Identify which cell holds the provided text, then report its [X, Y] central coordinate. 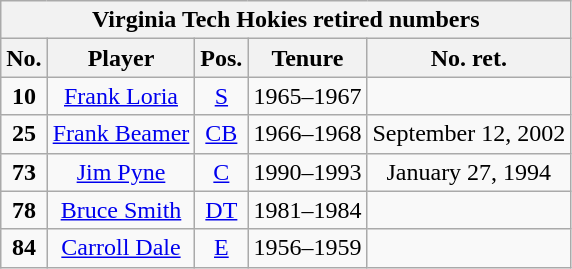
DT [222, 210]
January 27, 1994 [469, 172]
1990–1993 [308, 172]
Bruce Smith [121, 210]
1981–1984 [308, 210]
73 [24, 172]
Tenure [308, 58]
1965–1967 [308, 96]
Player [121, 58]
S [222, 96]
Jim Pyne [121, 172]
Frank Loria [121, 96]
September 12, 2002 [469, 134]
1956–1959 [308, 248]
78 [24, 210]
C [222, 172]
No. ret. [469, 58]
No. [24, 58]
Pos. [222, 58]
10 [24, 96]
25 [24, 134]
E [222, 248]
1966–1968 [308, 134]
84 [24, 248]
Frank Beamer [121, 134]
CB [222, 134]
Virginia Tech Hokies retired numbers [286, 20]
Carroll Dale [121, 248]
